Detect which cell encompasses the target text, then output its [x, y] center coordinate. 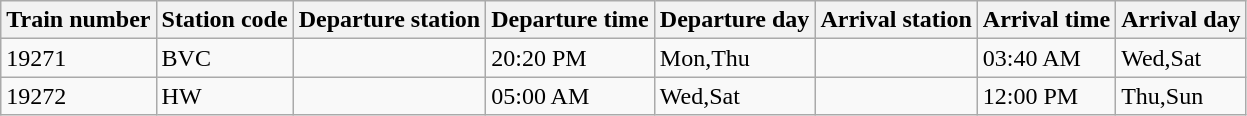
20:20 PM [570, 58]
Mon,Thu [734, 58]
Train number [78, 20]
Arrival station [896, 20]
HW [224, 96]
12:00 PM [1046, 96]
Departure day [734, 20]
19272 [78, 96]
03:40 AM [1046, 58]
Departure station [390, 20]
19271 [78, 58]
05:00 AM [570, 96]
Departure time [570, 20]
Station code [224, 20]
Arrival day [1181, 20]
Thu,Sun [1181, 96]
Arrival time [1046, 20]
BVC [224, 58]
